Return the [X, Y] coordinate for the center point of the cell that contains the specified text.  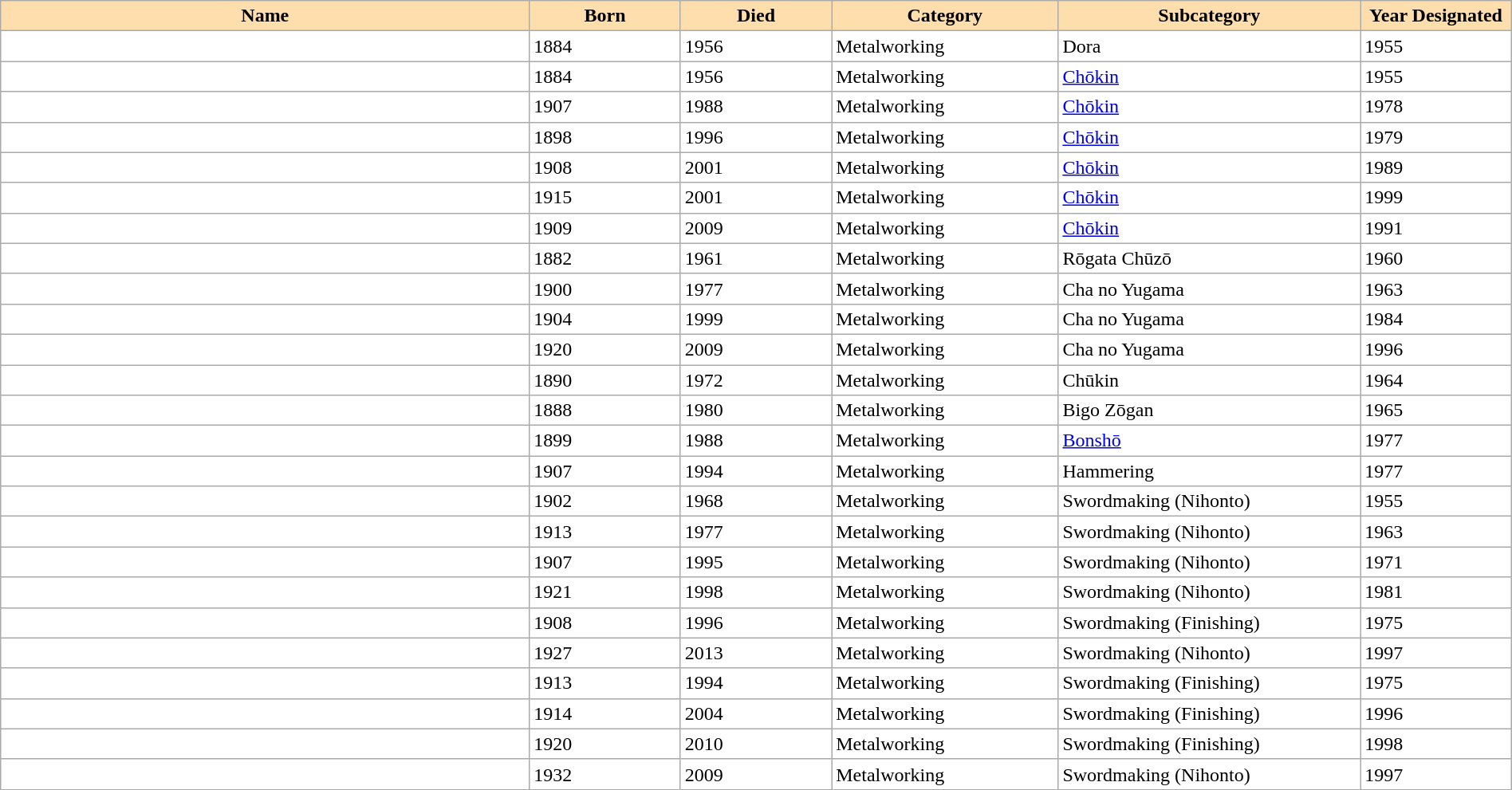
2010 [756, 744]
1972 [756, 380]
1978 [1435, 107]
Bigo Zōgan [1209, 411]
1898 [604, 137]
Bonshō [1209, 441]
1991 [1435, 228]
2004 [756, 713]
1902 [604, 501]
Born [604, 16]
Subcategory [1209, 16]
1965 [1435, 411]
1964 [1435, 380]
Died [756, 16]
1968 [756, 501]
1980 [756, 411]
1932 [604, 774]
Name [265, 16]
Rōgata Chūzō [1209, 258]
1979 [1435, 137]
1995 [756, 562]
Year Designated [1435, 16]
1960 [1435, 258]
1971 [1435, 562]
1888 [604, 411]
Dora [1209, 46]
1904 [604, 319]
1900 [604, 289]
1981 [1435, 592]
1890 [604, 380]
1927 [604, 653]
1882 [604, 258]
1899 [604, 441]
Hammering [1209, 471]
1909 [604, 228]
1961 [756, 258]
1921 [604, 592]
2013 [756, 653]
Category [945, 16]
1984 [1435, 319]
1914 [604, 713]
1989 [1435, 167]
1915 [604, 198]
Chūkin [1209, 380]
